From the cell containing the given text, extract its center point as (X, Y) coordinate. 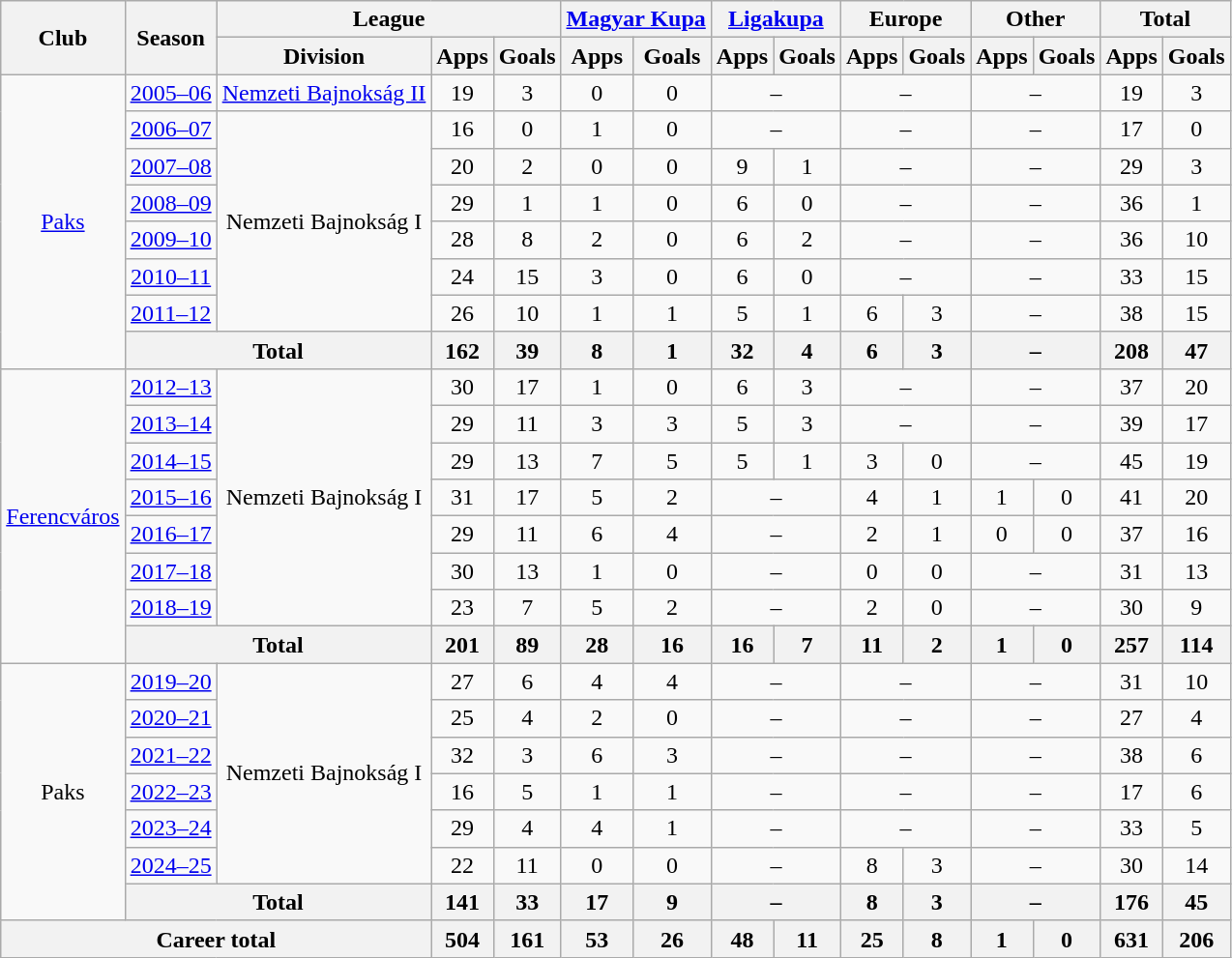
2011–12 (170, 313)
2022–23 (170, 792)
2017–18 (170, 571)
2013–14 (170, 423)
2018–19 (170, 608)
47 (1196, 350)
2009–10 (170, 240)
176 (1131, 902)
114 (1196, 645)
2010–11 (170, 276)
League (389, 19)
Ferencváros (63, 515)
2005–06 (170, 93)
631 (1131, 939)
161 (527, 939)
Season (170, 38)
206 (1196, 939)
Division (324, 56)
2007–08 (170, 166)
2024–25 (170, 865)
208 (1131, 350)
141 (462, 902)
504 (462, 939)
2020–21 (170, 718)
Ligakupa (776, 19)
41 (1131, 498)
Other (1036, 19)
2014–15 (170, 461)
2021–22 (170, 755)
201 (462, 645)
48 (742, 939)
Magyar Kupa (636, 19)
162 (462, 350)
2016–17 (170, 535)
24 (462, 276)
2019–20 (170, 682)
Europe (905, 19)
2012–13 (170, 387)
2006–07 (170, 130)
Club (63, 38)
2008–09 (170, 203)
53 (598, 939)
89 (527, 645)
2015–16 (170, 498)
2023–24 (170, 828)
23 (462, 608)
22 (462, 865)
14 (1196, 865)
257 (1131, 645)
Career total (217, 939)
Nemzeti Bajnokság II (324, 93)
